From the cell containing the given text, extract its center point as [x, y] coordinate. 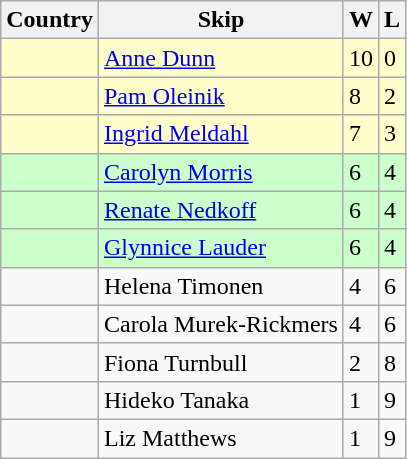
0 [392, 58]
Anne Dunn [220, 58]
W [360, 20]
Ingrid Meldahl [220, 134]
Helena Timonen [220, 286]
Liz Matthews [220, 438]
7 [360, 134]
Carolyn Morris [220, 172]
Pam Oleinik [220, 96]
Hideko Tanaka [220, 400]
Country [50, 20]
3 [392, 134]
Carola Murek-Rickmers [220, 324]
Skip [220, 20]
Renate Nedkoff [220, 210]
L [392, 20]
Glynnice Lauder [220, 248]
Fiona Turnbull [220, 362]
10 [360, 58]
